Extract the [X, Y] coordinate from the center of the cell holding the provided text.  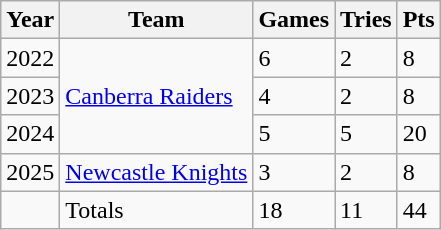
2025 [30, 172]
6 [294, 58]
Pts [418, 20]
2022 [30, 58]
20 [418, 134]
Canberra Raiders [156, 96]
Newcastle Knights [156, 172]
3 [294, 172]
Year [30, 20]
2023 [30, 96]
Team [156, 20]
11 [366, 210]
44 [418, 210]
2024 [30, 134]
Games [294, 20]
Tries [366, 20]
Totals [156, 210]
18 [294, 210]
4 [294, 96]
